Determine the [x, y] coordinate at the center of the cell enclosing the given text.  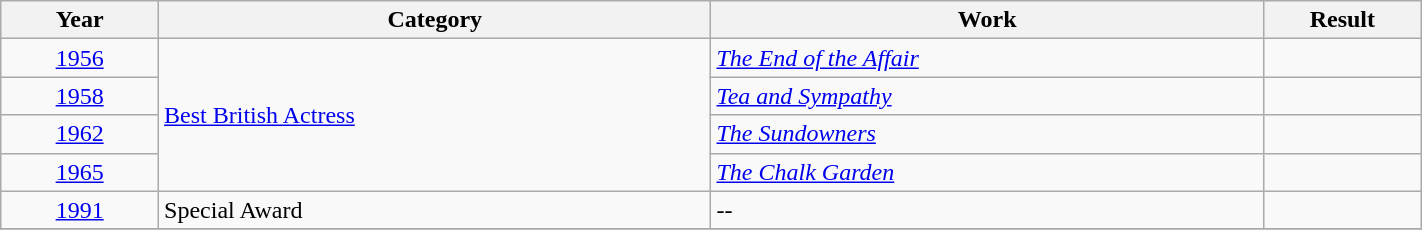
-- [987, 210]
Best British Actress [435, 115]
The Chalk Garden [987, 172]
1958 [80, 96]
The End of the Affair [987, 58]
Category [435, 20]
Result [1342, 20]
1956 [80, 58]
1965 [80, 172]
Year [80, 20]
Special Award [435, 210]
The Sundowners [987, 134]
Work [987, 20]
Tea and Sympathy [987, 96]
1991 [80, 210]
1962 [80, 134]
